Detect which cell encompasses the target text, then output its (X, Y) center coordinate. 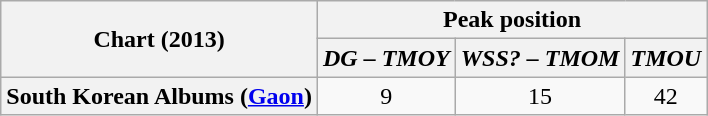
TMOU (666, 58)
WSS? – TMOM (540, 58)
South Korean Albums (Gaon) (160, 96)
Chart (2013) (160, 39)
Peak position (512, 20)
15 (540, 96)
42 (666, 96)
9 (386, 96)
DG – TMOY (386, 58)
